Output the [X, Y] coordinate of the center of the cell containing the given text.  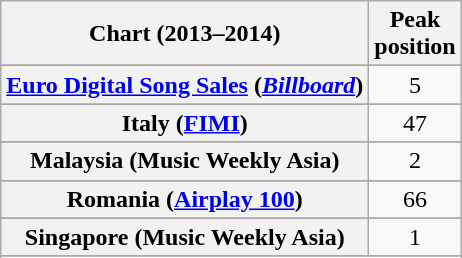
Singapore (Music Weekly Asia) [185, 237]
2 [415, 161]
Euro Digital Song Sales (Billboard) [185, 85]
Peakposition [415, 34]
47 [415, 123]
Chart (2013–2014) [185, 34]
Malaysia (Music Weekly Asia) [185, 161]
Italy (FIMI) [185, 123]
Romania (Airplay 100) [185, 199]
1 [415, 237]
5 [415, 85]
66 [415, 199]
